Scan for the cell matching the given text and deliver its [x, y] coordinate at center. 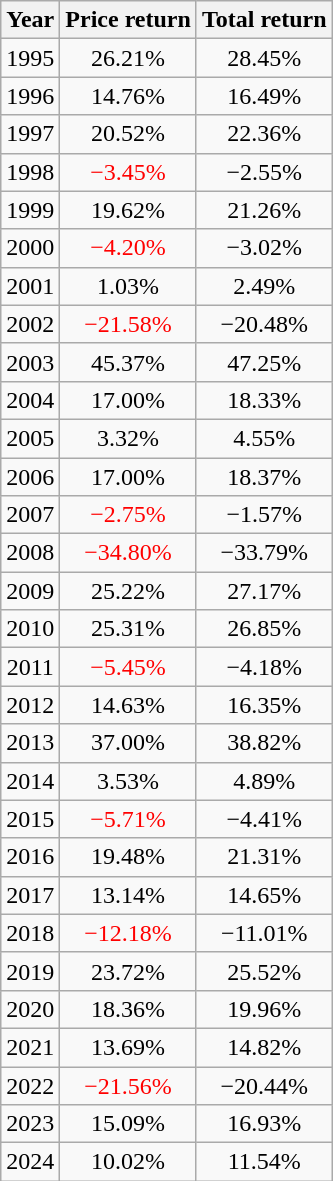
2018 [30, 933]
45.37% [128, 362]
−5.71% [128, 819]
1999 [30, 210]
−20.44% [264, 1085]
1995 [30, 58]
13.69% [128, 1047]
2013 [30, 743]
−11.01% [264, 933]
11.54% [264, 1162]
−21.56% [128, 1085]
2024 [30, 1162]
2000 [30, 248]
Total return [264, 20]
2001 [30, 286]
2006 [30, 477]
25.31% [128, 629]
23.72% [128, 971]
14.63% [128, 705]
16.93% [264, 1124]
14.65% [264, 895]
10.02% [128, 1162]
−4.18% [264, 667]
−34.80% [128, 553]
26.85% [264, 629]
2016 [30, 857]
2003 [30, 362]
2019 [30, 971]
−1.57% [264, 515]
2020 [30, 1009]
14.76% [128, 96]
−3.45% [128, 172]
14.82% [264, 1047]
2011 [30, 667]
1997 [30, 134]
27.17% [264, 591]
1996 [30, 96]
2.49% [264, 286]
2015 [30, 819]
21.31% [264, 857]
2008 [30, 553]
2017 [30, 895]
Price return [128, 20]
−5.45% [128, 667]
19.96% [264, 1009]
2010 [30, 629]
28.45% [264, 58]
2012 [30, 705]
16.49% [264, 96]
37.00% [128, 743]
15.09% [128, 1124]
3.53% [128, 781]
2007 [30, 515]
47.25% [264, 362]
18.36% [128, 1009]
2023 [30, 1124]
16.35% [264, 705]
−21.58% [128, 324]
21.26% [264, 210]
−3.02% [264, 248]
38.82% [264, 743]
19.48% [128, 857]
2002 [30, 324]
4.89% [264, 781]
18.33% [264, 400]
19.62% [128, 210]
−12.18% [128, 933]
−20.48% [264, 324]
1.03% [128, 286]
2009 [30, 591]
25.52% [264, 971]
26.21% [128, 58]
2004 [30, 400]
1998 [30, 172]
−2.55% [264, 172]
13.14% [128, 895]
20.52% [128, 134]
18.37% [264, 477]
−33.79% [264, 553]
−4.41% [264, 819]
25.22% [128, 591]
−2.75% [128, 515]
−4.20% [128, 248]
Year [30, 20]
22.36% [264, 134]
2022 [30, 1085]
2021 [30, 1047]
4.55% [264, 438]
3.32% [128, 438]
2014 [30, 781]
2005 [30, 438]
